Search for the cell housing the specified text and yield its [x, y] center coordinate. 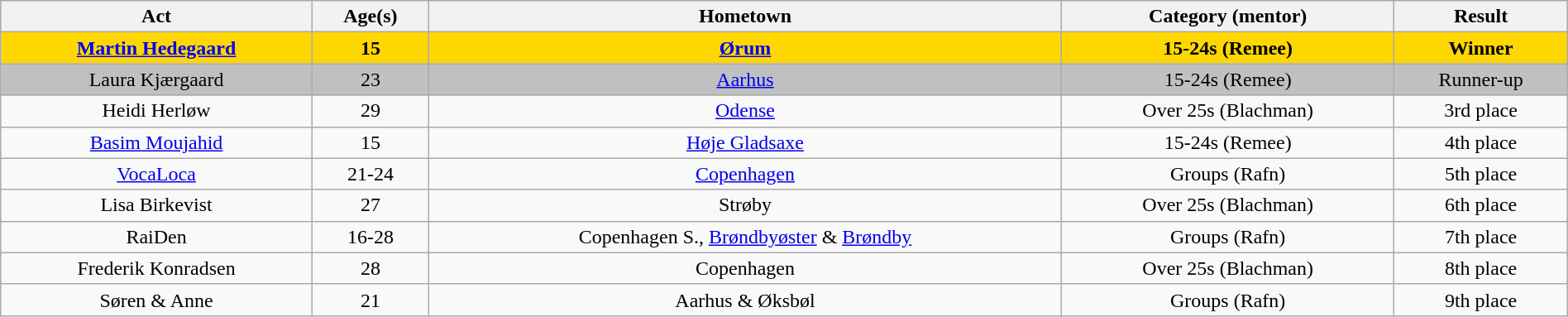
Result [1480, 17]
Frederik Konradsen [157, 268]
Søren & Anne [157, 300]
Act [157, 17]
Category (mentor) [1227, 17]
4th place [1480, 142]
Høje Gladsaxe [746, 142]
Copenhagen S., Brøndbyøster & Brøndby [746, 237]
Aarhus [746, 79]
Age(s) [370, 17]
29 [370, 111]
RaiDen [157, 237]
VocaLoca [157, 174]
Runner-up [1480, 79]
21 [370, 300]
Basim Moujahid [157, 142]
Odense [746, 111]
27 [370, 205]
16-28 [370, 237]
Ørum [746, 48]
8th place [1480, 268]
9th place [1480, 300]
21-24 [370, 174]
28 [370, 268]
Martin Hedegaard [157, 48]
7th place [1480, 237]
23 [370, 79]
3rd place [1480, 111]
Aarhus & Øksbøl [746, 300]
Winner [1480, 48]
5th place [1480, 174]
6th place [1480, 205]
Hometown [746, 17]
Laura Kjærgaard [157, 79]
Heidi Herløw [157, 111]
Lisa Birkevist [157, 205]
Strøby [746, 205]
